Search for the cell housing the specified text and yield its [X, Y] center coordinate. 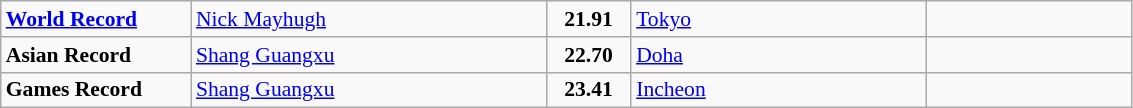
Doha [778, 55]
Games Record [96, 90]
21.91 [588, 19]
World Record [96, 19]
Tokyo [778, 19]
Nick Mayhugh [368, 19]
Incheon [778, 90]
23.41 [588, 90]
22.70 [588, 55]
Asian Record [96, 55]
